Determine the [X, Y] coordinate at the center of the cell enclosing the given text.  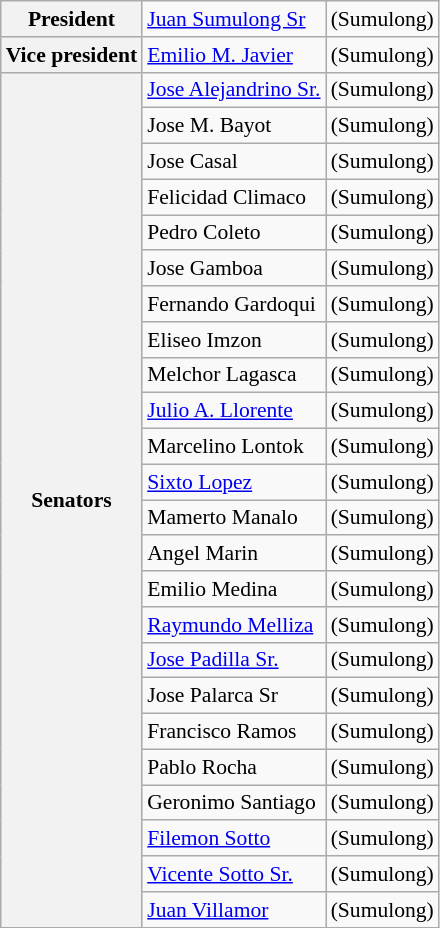
Jose M. Bayot [234, 126]
President [72, 19]
Geronimo Santiago [234, 803]
Julio A. Llorente [234, 411]
Juan Sumulong Sr [234, 19]
Fernando Gardoqui [234, 304]
Sixto Lopez [234, 482]
Vice president [72, 55]
Mamerto Manalo [234, 518]
Senators [72, 500]
Jose Casal [234, 162]
Filemon Sotto [234, 839]
Marcelino Lontok [234, 447]
Juan Villamor [234, 910]
Jose Gamboa [234, 269]
Francisco Ramos [234, 732]
Angel Marin [234, 554]
Felicidad Climaco [234, 197]
Emilio Medina [234, 589]
Jose Alejandrino Sr. [234, 90]
Pablo Rocha [234, 767]
Pedro Coleto [234, 233]
Emilio M. Javier [234, 55]
Jose Padilla Sr. [234, 660]
Eliseo Imzon [234, 340]
Vicente Sotto Sr. [234, 874]
Jose Palarca Sr [234, 696]
Raymundo Melliza [234, 625]
Melchor Lagasca [234, 375]
